Determine the (x, y) coordinate at the center of the cell enclosing the given text.  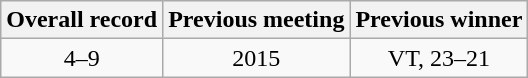
4–9 (82, 58)
Previous meeting (256, 20)
VT, 23–21 (439, 58)
Overall record (82, 20)
Previous winner (439, 20)
2015 (256, 58)
